Pinpoint the cell where the given text exists, returning its [x, y] midpoint coordinate. 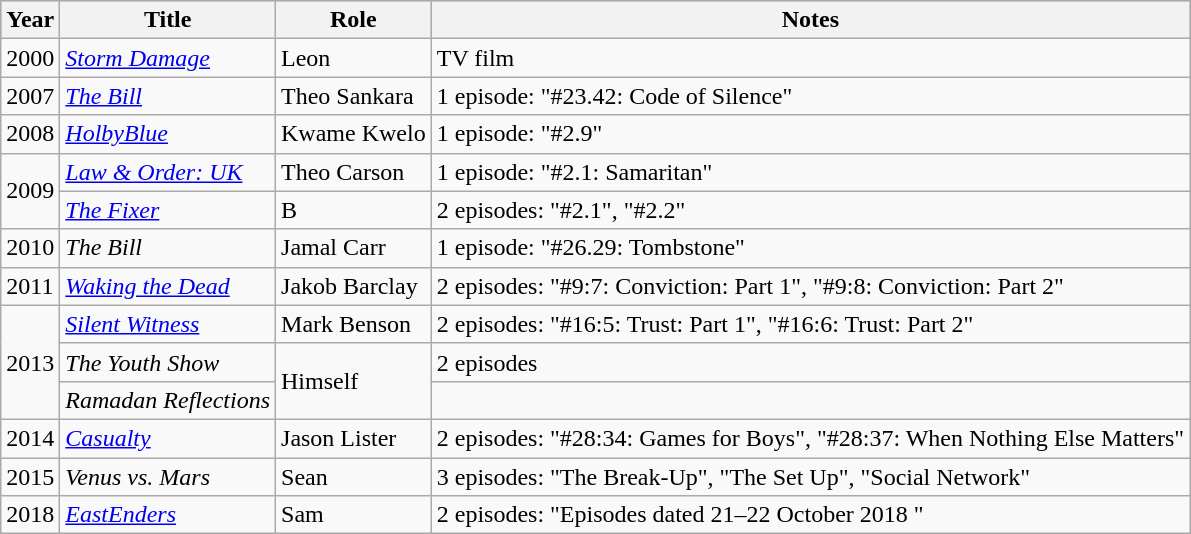
Venus vs. Mars [168, 477]
Leon [354, 58]
2 episodes: "Episodes dated 21–22 October 2018 " [810, 515]
Himself [354, 381]
2 episodes: "#9:7: Conviction: Part 1", "#9:8: Conviction: Part 2" [810, 286]
1 episode: "#2.1: Samaritan" [810, 172]
Jakob Barclay [354, 286]
2000 [30, 58]
2014 [30, 438]
1 episode: "#2.9" [810, 134]
The Youth Show [168, 362]
2013 [30, 362]
Mark Benson [354, 324]
Jamal Carr [354, 248]
Ramadan Reflections [168, 400]
Theo Carson [354, 172]
2 episodes: "#28:34: Games for Boys", "#28:37: When Nothing Else Matters" [810, 438]
2011 [30, 286]
2 episodes: "#16:5: Trust: Part 1", "#16:6: Trust: Part 2" [810, 324]
2 episodes: "#2.1", "#2.2" [810, 210]
Theo Sankara [354, 96]
B [354, 210]
2009 [30, 191]
Role [354, 20]
2010 [30, 248]
EastEnders [168, 515]
Law & Order: UK [168, 172]
3 episodes: "The Break-Up", "The Set Up", "Social Network" [810, 477]
Casualty [168, 438]
Notes [810, 20]
2 episodes [810, 362]
Sam [354, 515]
Waking the Dead [168, 286]
TV film [810, 58]
HolbyBlue [168, 134]
Jason Lister [354, 438]
Sean [354, 477]
1 episode: "#26.29: Tombstone" [810, 248]
2008 [30, 134]
1 episode: "#23.42: Code of Silence" [810, 96]
2018 [30, 515]
The Fixer [168, 210]
Title [168, 20]
2007 [30, 96]
2015 [30, 477]
Kwame Kwelo [354, 134]
Silent Witness [168, 324]
Year [30, 20]
Storm Damage [168, 58]
